Locate the cell with the specified text and output its [X, Y] center coordinate. 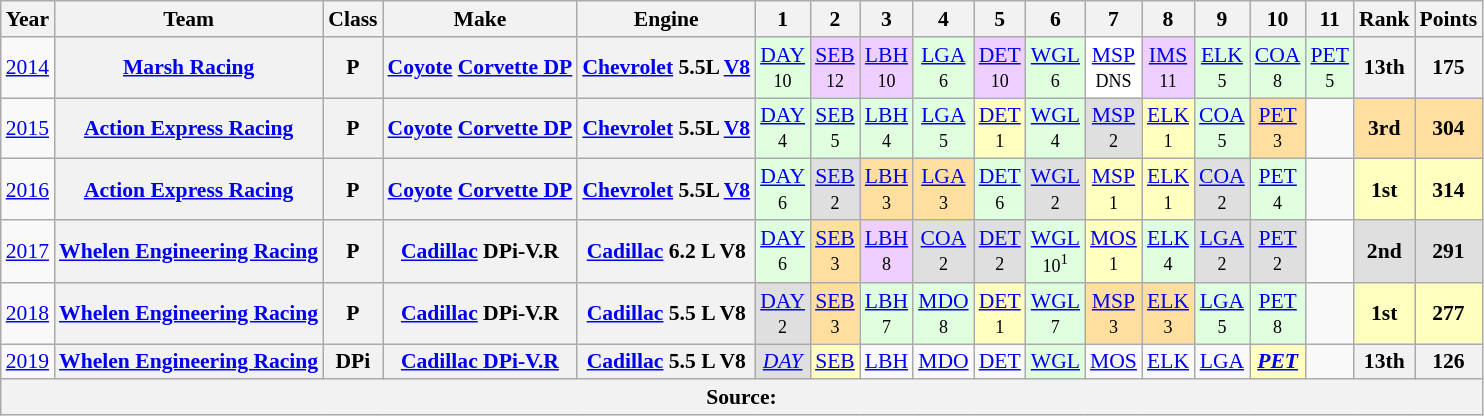
DAY10 [782, 68]
175 [1449, 68]
314 [1449, 190]
LBH7 [886, 314]
LBH [886, 362]
DAY4 [782, 128]
2 [835, 19]
PET2 [1278, 252]
Rank [1384, 19]
SEB5 [835, 128]
MOS [1114, 362]
MDO8 [944, 314]
3 [886, 19]
MSP2 [1114, 128]
DAY [782, 362]
2nd [1384, 252]
SEB [835, 362]
2016 [28, 190]
2014 [28, 68]
304 [1449, 128]
PET [1278, 362]
277 [1449, 314]
LGA [1222, 362]
DET10 [1000, 68]
Cadillac 6.2 L V8 [666, 252]
COA8 [1278, 68]
LBH3 [886, 190]
PET4 [1278, 190]
DET2 [1000, 252]
COA5 [1222, 128]
LGA2 [1222, 252]
126 [1449, 362]
SEB2 [835, 190]
MSP1 [1114, 190]
LBH10 [886, 68]
ELK 1 [1168, 128]
ELK1 [1168, 190]
Make [480, 19]
5 [1000, 19]
WGL2 [1056, 190]
MSP3 [1114, 314]
1 [782, 19]
PET8 [1278, 314]
ELK [1168, 362]
ELK3 [1168, 314]
7 [1114, 19]
ELK5 [1222, 68]
IMS11 [1168, 68]
MOS1 [1114, 252]
Marsh Racing [188, 68]
DPi [352, 362]
LGA3 [944, 190]
MDO [944, 362]
LGA6 [944, 68]
2018 [28, 314]
WGL6 [1056, 68]
LBH8 [886, 252]
ELK4 [1168, 252]
SEB12 [835, 68]
Year [28, 19]
Class [352, 19]
Team [188, 19]
6 [1056, 19]
2015 [28, 128]
DET [1000, 362]
9 [1222, 19]
LBH4 [886, 128]
WGL4 [1056, 128]
8 [1168, 19]
4 [944, 19]
DET6 [1000, 190]
291 [1449, 252]
10 [1278, 19]
MSPDNS [1114, 68]
Points [1449, 19]
WGL101 [1056, 252]
2017 [28, 252]
WGL [1056, 362]
DAY2 [782, 314]
PET3 [1278, 128]
Source: [742, 398]
3rd [1384, 128]
11 [1330, 19]
2019 [28, 362]
WGL7 [1056, 314]
PET5 [1330, 68]
Engine [666, 19]
